Find where the given text appears and provide that cell's center as [x, y] coordinate. 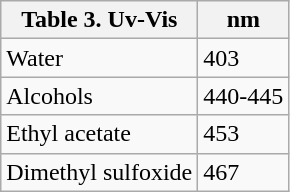
440-445 [244, 96]
Dimethyl sulfoxide [100, 172]
453 [244, 134]
467 [244, 172]
403 [244, 58]
Ethyl acetate [100, 134]
nm [244, 20]
Water [100, 58]
Table 3. Uv-Vis [100, 20]
Alcohols [100, 96]
